Return [x, y] of the center of cell containing provided text 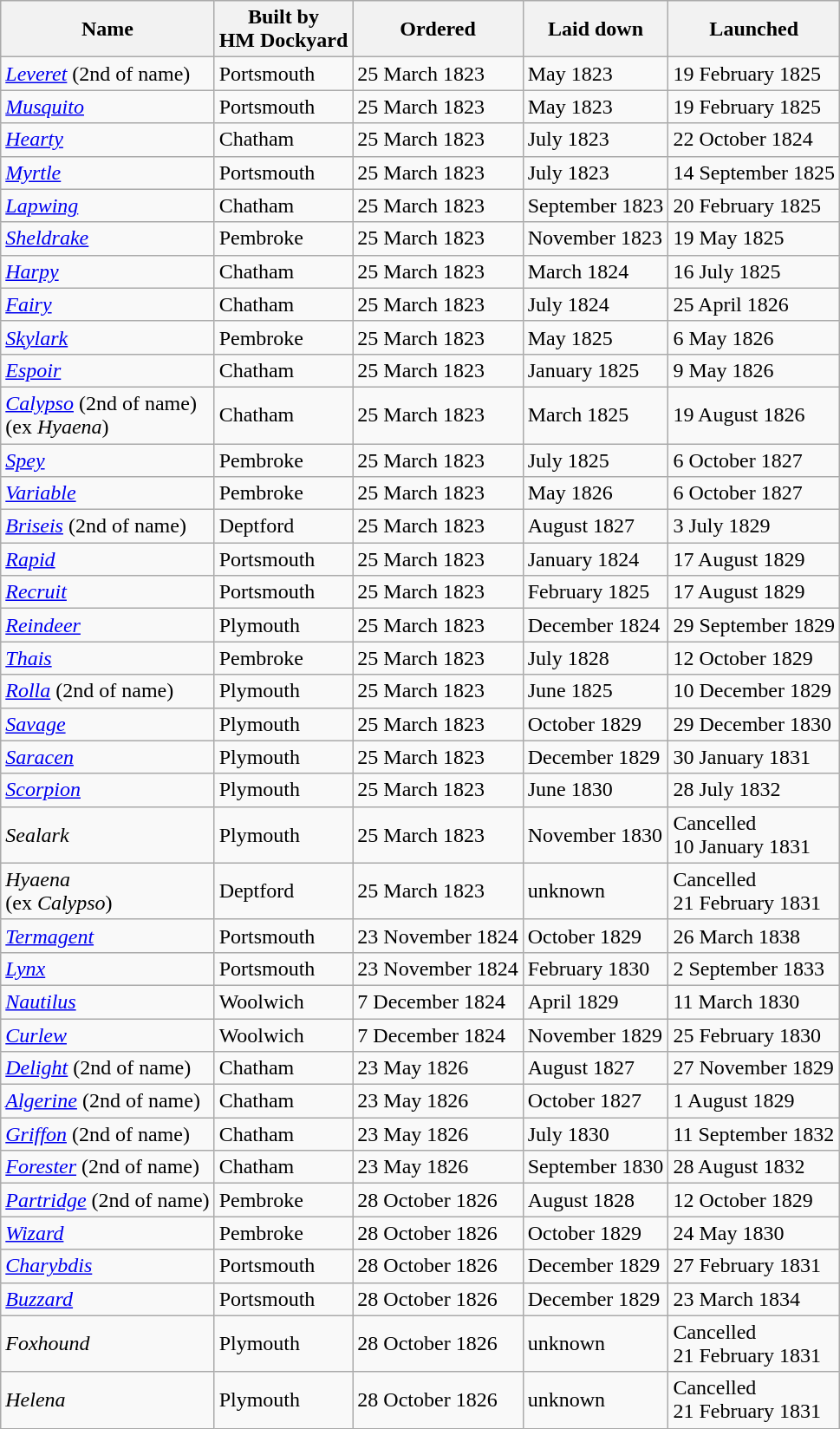
Briseis (2nd of name) [107, 526]
Charybdis [107, 1266]
July 1824 [596, 304]
24 May 1830 [754, 1233]
Sheldrake [107, 238]
July 1825 [596, 460]
Foxhound [107, 1344]
Nautilus [107, 1002]
9 May 1826 [754, 370]
28 July 1832 [754, 790]
February 1825 [596, 592]
27 February 1831 [754, 1266]
11 March 1830 [754, 1002]
Espoir [107, 370]
19 August 1826 [754, 414]
Variable [107, 493]
December 1824 [596, 625]
11 September 1832 [754, 1134]
Helena [107, 1400]
Fairy [107, 304]
September 1830 [596, 1167]
November 1823 [596, 238]
Savage [107, 724]
Scorpion [107, 790]
28 August 1832 [754, 1167]
June 1825 [596, 691]
2 September 1833 [754, 969]
Laid down [596, 29]
19 May 1825 [754, 238]
22 October 1824 [754, 140]
Hyaena(ex Calypso) [107, 891]
Built by HM Dockyard [283, 29]
Sealark [107, 834]
20 February 1825 [754, 206]
March 1824 [596, 271]
Delight (2nd of name) [107, 1068]
29 September 1829 [754, 625]
Forester (2nd of name) [107, 1167]
29 December 1830 [754, 724]
Musquito [107, 107]
May 1826 [596, 493]
June 1830 [596, 790]
30 January 1831 [754, 757]
Rolla (2nd of name) [107, 691]
Termagent [107, 936]
January 1824 [596, 559]
6 May 1826 [754, 337]
Curlew [107, 1034]
10 December 1829 [754, 691]
26 March 1838 [754, 936]
September 1823 [596, 206]
25 February 1830 [754, 1034]
November 1830 [596, 834]
Hearty [107, 140]
Skylark [107, 337]
Lapwing [107, 206]
April 1829 [596, 1002]
March 1825 [596, 414]
Spey [107, 460]
Rapid [107, 559]
Ordered [438, 29]
Leveret (2nd of name) [107, 74]
Launched [754, 29]
14 September 1825 [754, 173]
July 1828 [596, 658]
Name [107, 29]
Wizard [107, 1233]
23 March 1834 [754, 1299]
1 August 1829 [754, 1101]
Harpy [107, 271]
Partridge (2nd of name) [107, 1200]
Thais [107, 658]
November 1829 [596, 1034]
27 November 1829 [754, 1068]
Myrtle [107, 173]
May 1825 [596, 337]
16 July 1825 [754, 271]
August 1828 [596, 1200]
February 1830 [596, 969]
Reindeer [107, 625]
October 1827 [596, 1101]
25 April 1826 [754, 304]
Lynx [107, 969]
Saracen [107, 757]
Calypso (2nd of name)(ex Hyaena) [107, 414]
January 1825 [596, 370]
Cancelled10 January 1831 [754, 834]
Algerine (2nd of name) [107, 1101]
Buzzard [107, 1299]
Recruit [107, 592]
Griffon (2nd of name) [107, 1134]
July 1830 [596, 1134]
3 July 1829 [754, 526]
